Extract the (x, y) coordinate from the center of the cell holding the provided text.  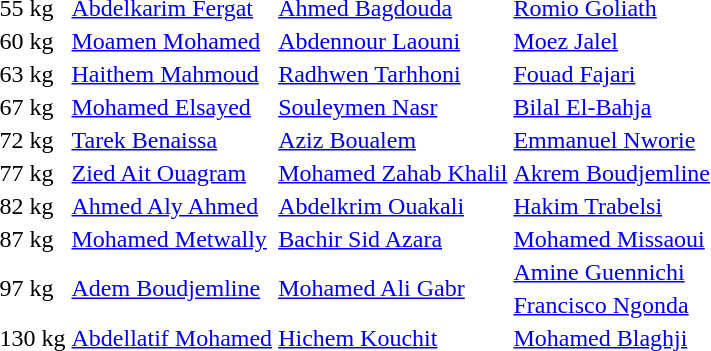
Moamen Mohamed (172, 41)
Radhwen Tarhhoni (393, 74)
Mohamed Elsayed (172, 107)
Aziz Boualem (393, 140)
Mohamed Metwally (172, 239)
Souleymen Nasr (393, 107)
Tarek Benaissa (172, 140)
Abdennour Laouni (393, 41)
Mohamed Zahab Khalil (393, 173)
Bachir Sid Azara (393, 239)
Abdelkrim Ouakali (393, 206)
Ahmed Aly Ahmed (172, 206)
Haithem Mahmoud (172, 74)
Adem Boudjemline (172, 288)
Zied Ait Ouagram (172, 173)
Mohamed Ali Gabr (393, 288)
